Find where the given text appears and provide that cell's center as (x, y) coordinate. 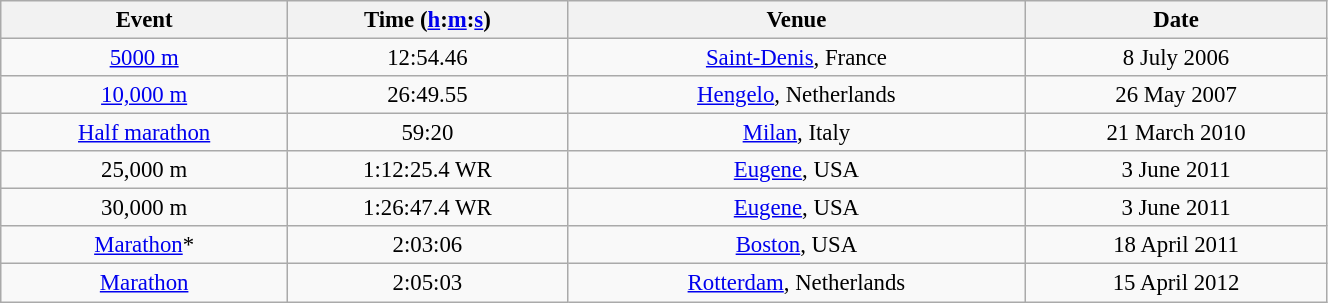
15 April 2012 (1176, 283)
25,000 m (144, 170)
Event (144, 20)
2:03:06 (428, 245)
5000 m (144, 58)
18 April 2011 (1176, 245)
Time (h:m:s) (428, 20)
21 March 2010 (1176, 133)
Rotterdam, Netherlands (796, 283)
Boston, USA (796, 245)
Hengelo, Netherlands (796, 95)
Half marathon (144, 133)
12:54.46 (428, 58)
26 May 2007 (1176, 95)
59:20 (428, 133)
Date (1176, 20)
Marathon* (144, 245)
8 July 2006 (1176, 58)
10,000 m (144, 95)
Milan, Italy (796, 133)
26:49.55 (428, 95)
30,000 m (144, 208)
1:26:47.4 WR (428, 208)
2:05:03 (428, 283)
1:12:25.4 WR (428, 170)
Venue (796, 20)
Saint-Denis, France (796, 58)
Marathon (144, 283)
